Locate the cell with the specified text and output its [x, y] center coordinate. 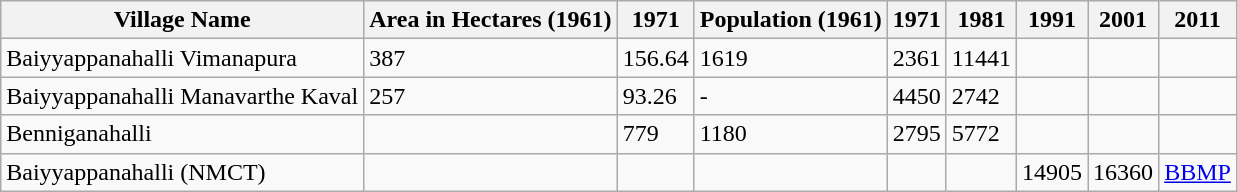
Baiyyappanahalli Vimanapura [182, 58]
1619 [790, 58]
387 [490, 58]
2001 [1124, 20]
1991 [1052, 20]
BBMP [1198, 172]
- [790, 96]
2742 [981, 96]
2361 [916, 58]
11441 [981, 58]
93.26 [656, 96]
5772 [981, 134]
14905 [1052, 172]
156.64 [656, 58]
Population (1961) [790, 20]
2795 [916, 134]
Village Name [182, 20]
16360 [1124, 172]
257 [490, 96]
1180 [790, 134]
Baiyyappanahalli Manavarthe Kaval [182, 96]
Benniganahalli [182, 134]
779 [656, 134]
4450 [916, 96]
Area in Hectares (1961) [490, 20]
Baiyyappanahalli (NMCT) [182, 172]
2011 [1198, 20]
1981 [981, 20]
